Extract the [x, y] coordinate from the center of the cell holding the provided text.  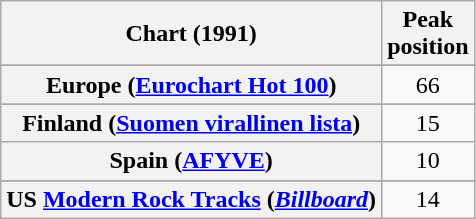
Finland (Suomen virallinen lista) [192, 123]
15 [428, 123]
Peakposition [428, 34]
Europe (Eurochart Hot 100) [192, 85]
14 [428, 199]
66 [428, 85]
US Modern Rock Tracks (Billboard) [192, 199]
10 [428, 161]
Spain (AFYVE) [192, 161]
Chart (1991) [192, 34]
